Extract the [x, y] coordinate from the center of the cell holding the provided text.  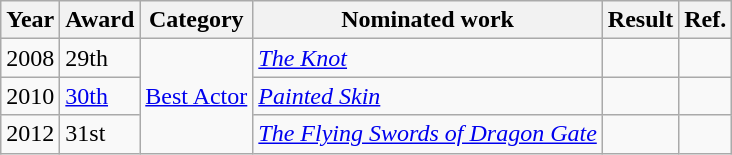
The Knot [428, 58]
29th [100, 58]
31st [100, 134]
Award [100, 20]
Painted Skin [428, 96]
2012 [30, 134]
Nominated work [428, 20]
Result [640, 20]
The Flying Swords of Dragon Gate [428, 134]
Ref. [706, 20]
Category [196, 20]
30th [100, 96]
Best Actor [196, 96]
2008 [30, 58]
Year [30, 20]
2010 [30, 96]
